Search for the cell housing the specified text and yield its (x, y) center coordinate. 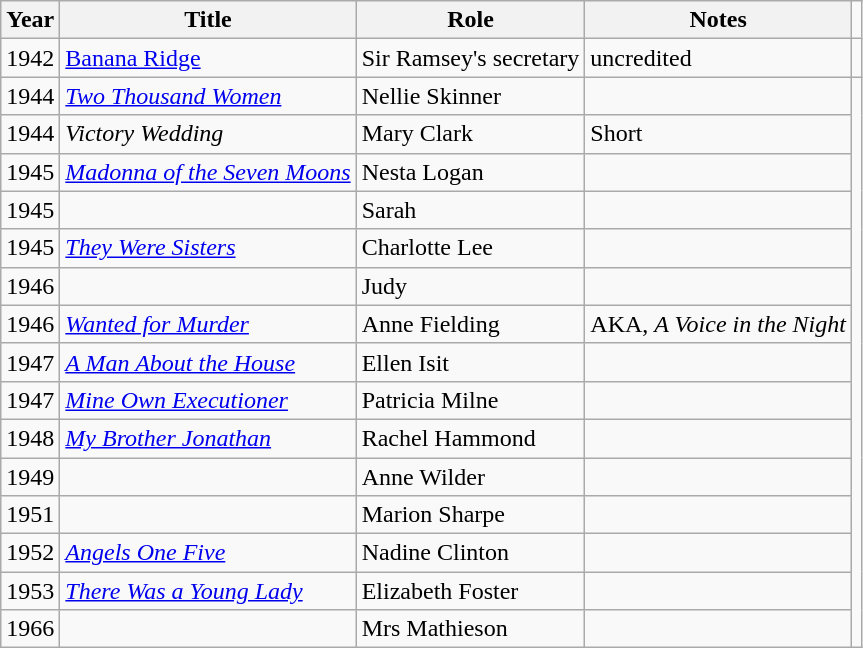
Charlotte Lee (470, 248)
Madonna of the Seven Moons (208, 172)
Mrs Mathieson (470, 629)
Anne Wilder (470, 477)
Ellen Isit (470, 362)
There Was a Young Lady (208, 591)
1966 (30, 629)
Nadine Clinton (470, 553)
Year (30, 20)
My Brother Jonathan (208, 438)
They Were Sisters (208, 248)
Elizabeth Foster (470, 591)
AKA, A Voice in the Night (718, 324)
Wanted for Murder (208, 324)
Victory Wedding (208, 134)
Rachel Hammond (470, 438)
Notes (718, 20)
Title (208, 20)
Nellie Skinner (470, 96)
Mine Own Executioner (208, 400)
1953 (30, 591)
Angels One Five (208, 553)
Marion Sharpe (470, 515)
Nesta Logan (470, 172)
1949 (30, 477)
1948 (30, 438)
Role (470, 20)
uncredited (718, 58)
Mary Clark (470, 134)
Judy (470, 286)
Patricia Milne (470, 400)
Sir Ramsey's secretary (470, 58)
1951 (30, 515)
1942 (30, 58)
1952 (30, 553)
Sarah (470, 210)
A Man About the House (208, 362)
Anne Fielding (470, 324)
Short (718, 134)
Two Thousand Women (208, 96)
Banana Ridge (208, 58)
